Locate the cell with the specified text and output its (x, y) center coordinate. 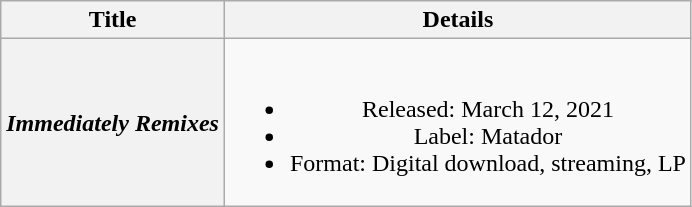
Details (458, 20)
Released: March 12, 2021Label: MatadorFormat: Digital download, streaming, LP (458, 122)
Immediately Remixes (113, 122)
Title (113, 20)
